Capture the cell that displays the provided text and extract its (x, y) central coordinate. 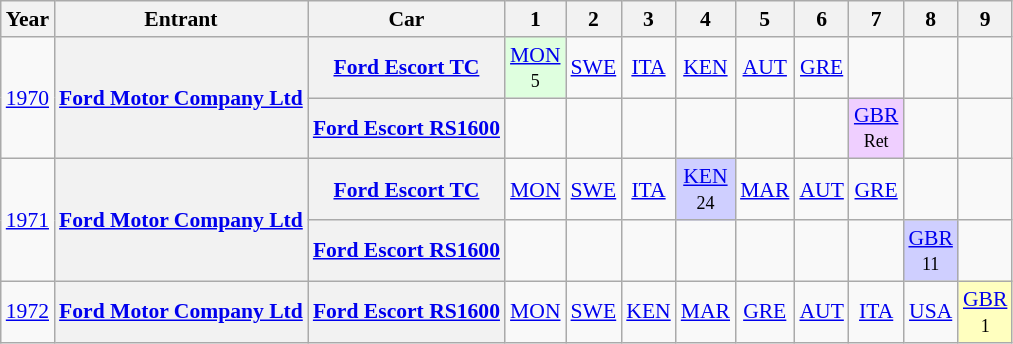
GBR11 (930, 250)
7 (876, 19)
1 (536, 19)
GBRRet (876, 128)
4 (706, 19)
8 (930, 19)
1972 (28, 312)
6 (821, 19)
2 (594, 19)
MON5 (536, 68)
1971 (28, 220)
GBR1 (986, 312)
1970 (28, 98)
5 (764, 19)
3 (648, 19)
9 (986, 19)
Car (406, 19)
Year (28, 19)
Entrant (181, 19)
KEN24 (706, 190)
USA (930, 312)
